Output the [x, y] coordinate of the center of the cell containing the given text.  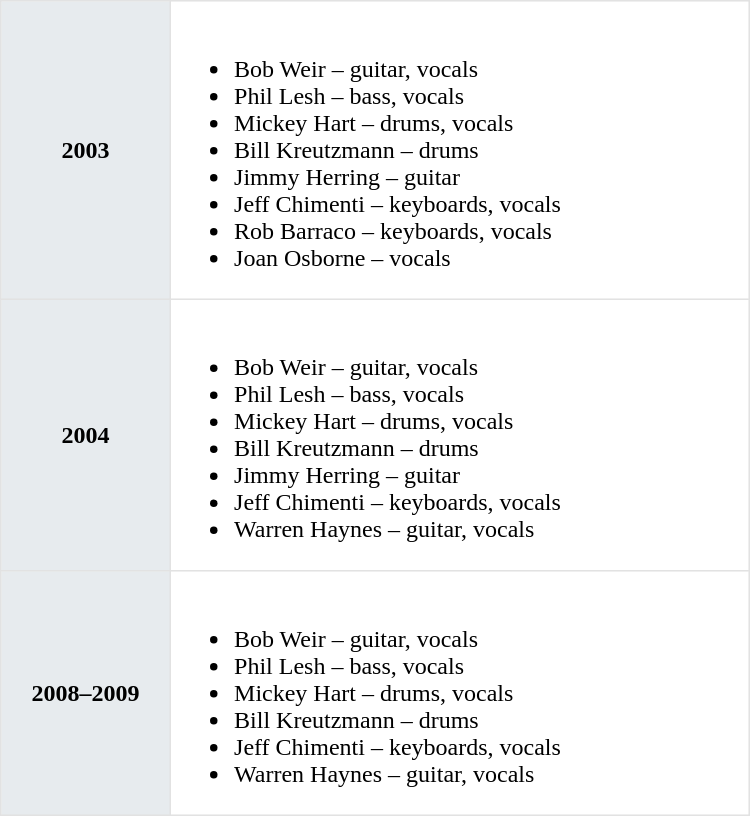
2008–2009 [86, 693]
2003 [86, 150]
2004 [86, 435]
